Extract the [x, y] coordinate from the center of the cell holding the provided text.  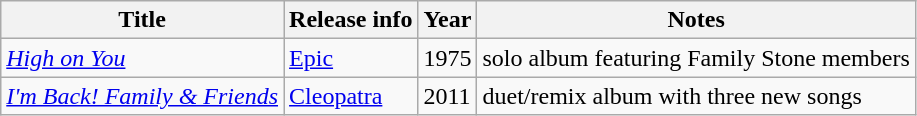
Year [448, 20]
Notes [696, 20]
2011 [448, 96]
duet/remix album with three new songs [696, 96]
Release info [351, 20]
I'm Back! Family & Friends [142, 96]
High on You [142, 58]
Title [142, 20]
solo album featuring Family Stone members [696, 58]
Epic [351, 58]
1975 [448, 58]
Cleopatra [351, 96]
